For the text-containing cell, return its midpoint in [X, Y] coordinate format. 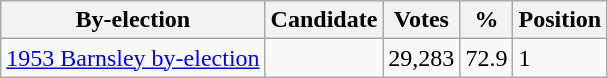
Candidate [324, 20]
Votes [422, 20]
By-election [133, 20]
1 [560, 58]
29,283 [422, 58]
72.9 [486, 58]
Position [560, 20]
% [486, 20]
1953 Barnsley by-election [133, 58]
